Extract the [x, y] coordinate from the center of the cell holding the provided text.  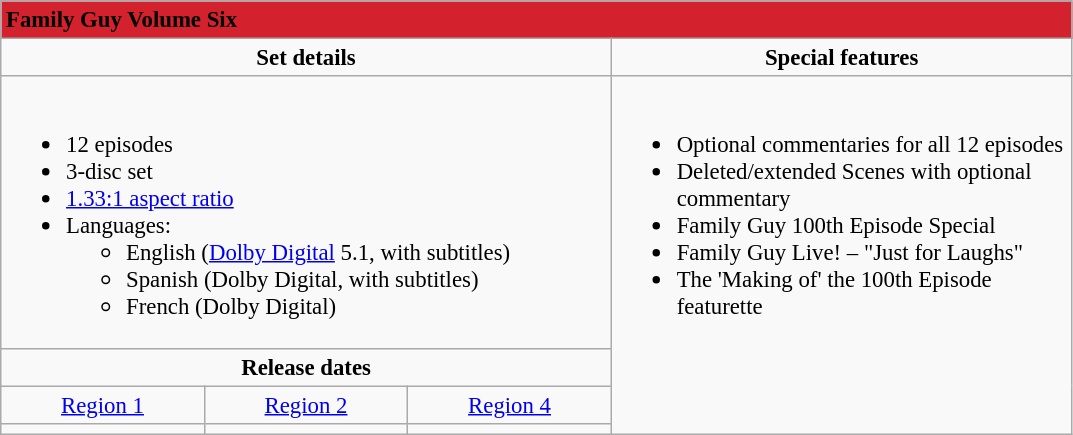
Release dates [306, 367]
Special features [842, 58]
Set details [306, 58]
Region 2 [306, 405]
Region 4 [510, 405]
Family Guy Volume Six [536, 20]
Region 1 [103, 405]
